Scan for the cell matching the given text and deliver its [X, Y] coordinate at center. 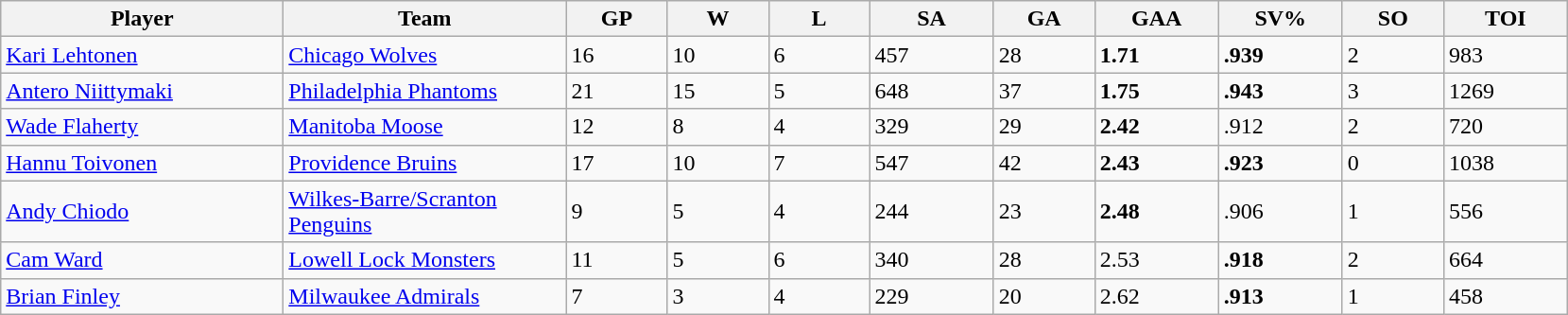
Milwaukee Admirals [425, 296]
Philadelphia Phantoms [425, 91]
Kari Lehtonen [142, 55]
.912 [1280, 127]
29 [1043, 127]
Team [425, 19]
Andy Chiodo [142, 212]
Brian Finley [142, 296]
2.43 [1157, 163]
2.62 [1157, 296]
2.53 [1157, 260]
15 [718, 91]
Wade Flaherty [142, 127]
SV% [1280, 19]
329 [932, 127]
1.71 [1157, 55]
17 [616, 163]
Manitoba Moose [425, 127]
0 [1393, 163]
664 [1505, 260]
11 [616, 260]
GA [1043, 19]
.943 [1280, 91]
8 [718, 127]
.939 [1280, 55]
12 [616, 127]
229 [932, 296]
Lowell Lock Monsters [425, 260]
.923 [1280, 163]
.913 [1280, 296]
23 [1043, 212]
TOI [1505, 19]
648 [932, 91]
Cam Ward [142, 260]
W [718, 19]
21 [616, 91]
L [818, 19]
1.75 [1157, 91]
340 [932, 260]
1269 [1505, 91]
Hannu Toivonen [142, 163]
.918 [1280, 260]
Wilkes-Barre/Scranton Penguins [425, 212]
20 [1043, 296]
983 [1505, 55]
42 [1043, 163]
SA [932, 19]
Antero Niittymaki [142, 91]
244 [932, 212]
Chicago Wolves [425, 55]
2.48 [1157, 212]
37 [1043, 91]
GAA [1157, 19]
9 [616, 212]
458 [1505, 296]
547 [932, 163]
Providence Bruins [425, 163]
SO [1393, 19]
16 [616, 55]
.906 [1280, 212]
556 [1505, 212]
1038 [1505, 163]
2.42 [1157, 127]
Player [142, 19]
GP [616, 19]
457 [932, 55]
720 [1505, 127]
